Search for the cell housing the specified text and yield its [x, y] center coordinate. 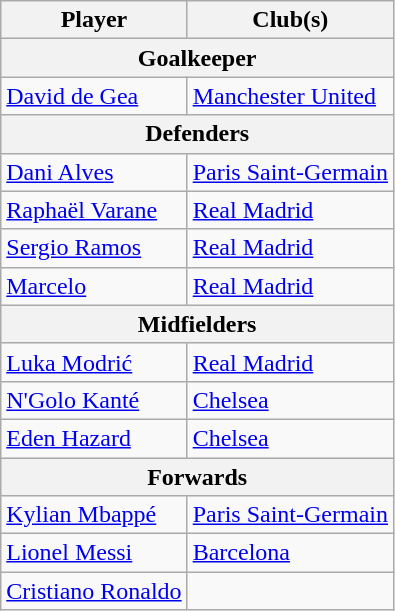
Sergio Ramos [94, 248]
David de Gea [94, 96]
Defenders [198, 134]
Cristiano Ronaldo [94, 591]
Eden Hazard [94, 438]
Lionel Messi [94, 553]
Forwards [198, 477]
Kylian Mbappé [94, 515]
Goalkeeper [198, 58]
Midfielders [198, 324]
Dani Alves [94, 172]
Barcelona [290, 553]
Player [94, 20]
N'Golo Kanté [94, 400]
Luka Modrić [94, 362]
Club(s) [290, 20]
Raphaël Varane [94, 210]
Manchester United [290, 96]
Marcelo [94, 286]
